From the cell containing the given text, extract its center point as (X, Y) coordinate. 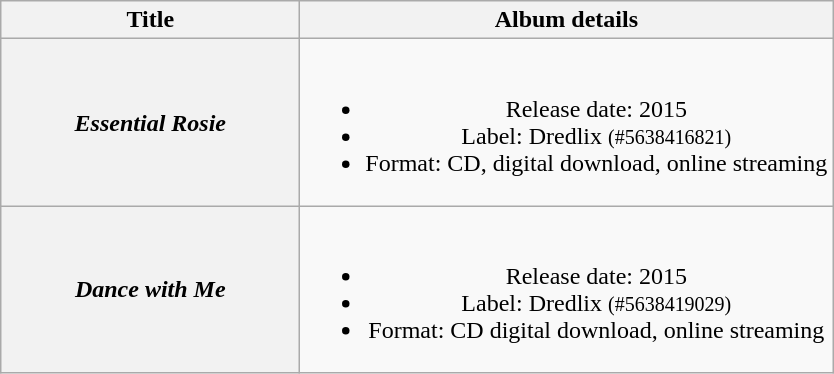
Album details (566, 20)
Title (150, 20)
Essential Rosie (150, 122)
Dance with Me (150, 290)
Release date: 2015Label: Dredlix (#5638419029)Format: CD digital download, online streaming (566, 290)
Release date: 2015Label: Dredlix (#5638416821)Format: CD, digital download, online streaming (566, 122)
